Return the [X, Y] coordinate for the center point of the cell that contains the specified text.  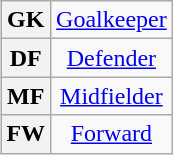
MF [26, 96]
Defender [112, 58]
Goalkeeper [112, 20]
GK [26, 20]
DF [26, 58]
Midfielder [112, 96]
Forward [112, 134]
FW [26, 134]
